Detect which cell encompasses the target text, then output its [X, Y] center coordinate. 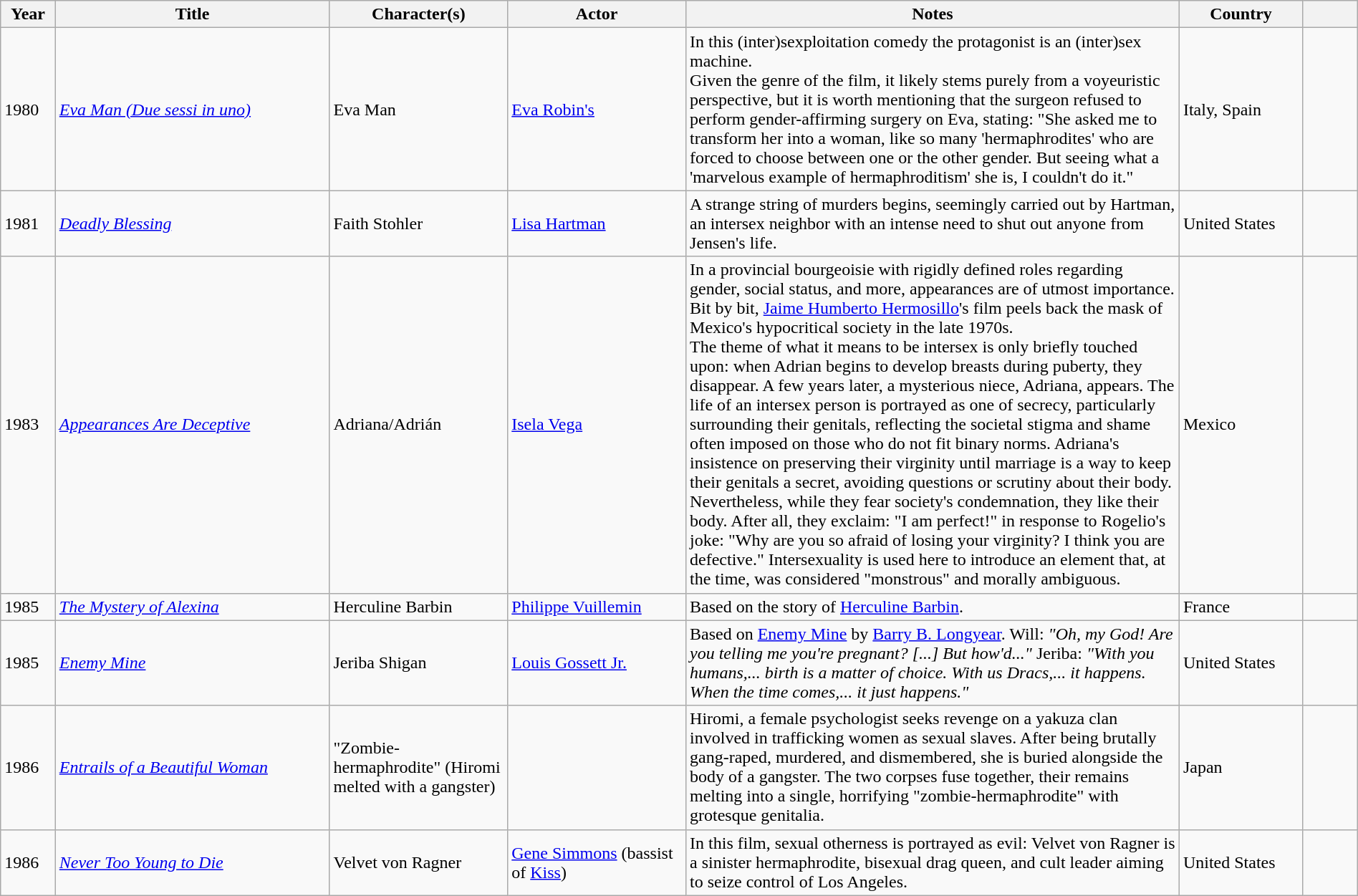
Never Too Young to Die [192, 862]
Isela Vega [597, 425]
1981 [29, 223]
Lisa Hartman [597, 223]
1980 [29, 109]
Year [29, 14]
Appearances Are Deceptive [192, 425]
Philippe Vuillemin [597, 607]
Based on the story of Herculine Barbin. [933, 607]
Notes [933, 14]
Velvet von Ragner [418, 862]
The Mystery of Alexina [192, 607]
Mexico [1241, 425]
Adriana/Adrián [418, 425]
Italy, Spain [1241, 109]
Country [1241, 14]
Actor [597, 14]
Eva Man (Due sessi in uno) [192, 109]
Herculine Barbin [418, 607]
Title [192, 14]
1983 [29, 425]
Entrails of a Beautiful Woman [192, 768]
Character(s) [418, 14]
Eva Robin's [597, 109]
Deadly Blessing [192, 223]
Louis Gossett Jr. [597, 663]
Jeriba Shigan [418, 663]
Enemy Mine [192, 663]
Faith Stohler [418, 223]
Japan [1241, 768]
Eva Man [418, 109]
"Zombie-hermaphrodite" (Hiromi melted with a gangster) [418, 768]
France [1241, 607]
Gene Simmons (bassist of Kiss) [597, 862]
